From the cell containing the given text, extract its center point as (X, Y) coordinate. 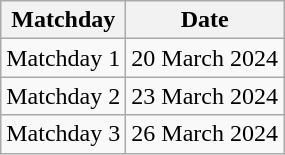
Matchday 3 (64, 134)
Matchday 2 (64, 96)
23 March 2024 (205, 96)
Matchday 1 (64, 58)
20 March 2024 (205, 58)
Matchday (64, 20)
26 March 2024 (205, 134)
Date (205, 20)
